Scan for the cell matching the given text and deliver its [x, y] coordinate at center. 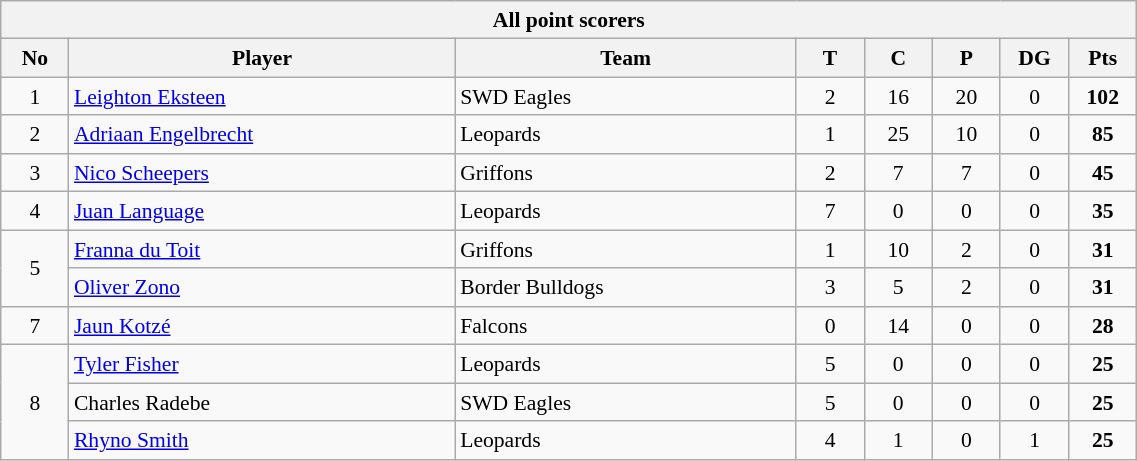
Oliver Zono [262, 288]
Team [626, 58]
P [966, 58]
Charles Radebe [262, 402]
102 [1103, 97]
Pts [1103, 58]
20 [966, 97]
Franna du Toit [262, 249]
28 [1103, 326]
Leighton Eksteen [262, 97]
T [830, 58]
Nico Scheepers [262, 173]
14 [898, 326]
Falcons [626, 326]
All point scorers [569, 20]
Jaun Kotzé [262, 326]
DG [1034, 58]
C [898, 58]
Tyler Fisher [262, 364]
Border Bulldogs [626, 288]
8 [35, 402]
45 [1103, 173]
35 [1103, 211]
Juan Language [262, 211]
16 [898, 97]
85 [1103, 135]
Player [262, 58]
No [35, 58]
Adriaan Engelbrecht [262, 135]
Rhyno Smith [262, 440]
